Output the [x, y] coordinate of the center of the cell containing the given text.  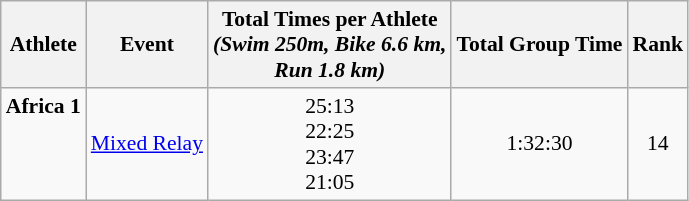
Africa 1 [44, 144]
1:32:30 [539, 144]
14 [658, 144]
Rank [658, 44]
Athlete [44, 44]
Event [147, 44]
Total Times per Athlete (Swim 250m, Bike 6.6 km, Run 1.8 km) [330, 44]
25:1322:2523:4721:05 [330, 144]
Mixed Relay [147, 144]
Total Group Time [539, 44]
